Provide the [X, Y] coordinate of the cell's center where the given text is located.  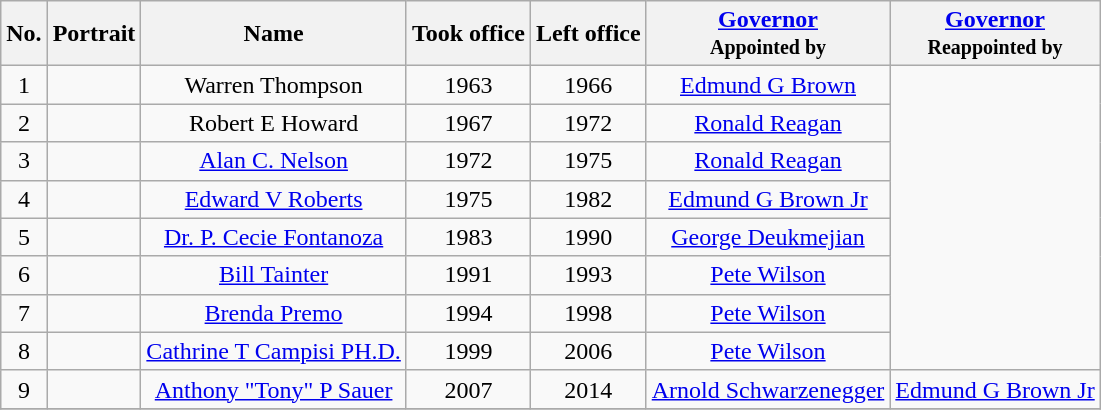
Edward V Roberts [274, 199]
Warren Thompson [274, 85]
Robert E Howard [274, 123]
George Deukmejian [768, 237]
Alan C. Nelson [274, 161]
Anthony "Tony" P Sauer [274, 389]
Cathrine T Campisi PH.D. [274, 351]
Edmund G Brown [768, 85]
1999 [468, 351]
5 [24, 237]
1994 [468, 313]
9 [24, 389]
Arnold Schwarzenegger [768, 389]
Left office [589, 34]
2006 [589, 351]
1963 [468, 85]
7 [24, 313]
GovernorReappointed by [995, 34]
1967 [468, 123]
1982 [589, 199]
Dr. P. Cecie Fontanoza [274, 237]
1998 [589, 313]
6 [24, 275]
1966 [589, 85]
2007 [468, 389]
1983 [468, 237]
2014 [589, 389]
Portrait [94, 34]
Bill Tainter [274, 275]
1991 [468, 275]
1990 [589, 237]
Took office [468, 34]
Name [274, 34]
2 [24, 123]
8 [24, 351]
3 [24, 161]
No. [24, 34]
4 [24, 199]
1993 [589, 275]
1 [24, 85]
GovernorAppointed by [768, 34]
Brenda Premo [274, 313]
